Pinpoint the cell where the given text exists, returning its (X, Y) midpoint coordinate. 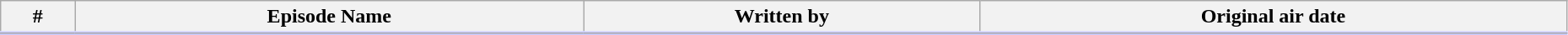
# (38, 17)
Written by (782, 17)
Episode Name (329, 17)
Original air date (1274, 17)
